Return (X, Y) of the center of cell containing provided text 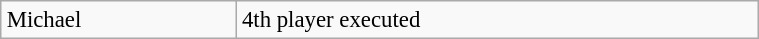
Michael (118, 20)
4th player executed (498, 20)
